Find where the given text appears and provide that cell's center as (X, Y) coordinate. 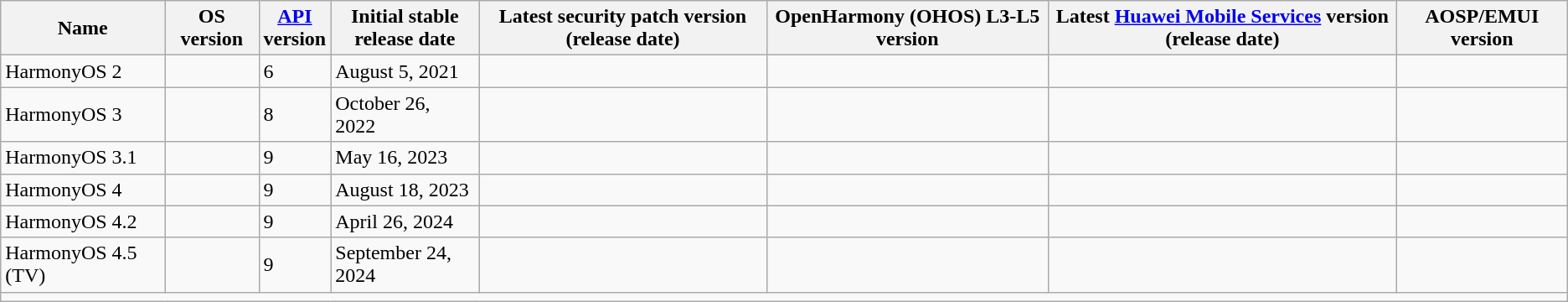
HarmonyOS 2 (83, 71)
October 26, 2022 (405, 114)
Latest security patch version (release date) (623, 29)
Initial stablerelease date (405, 29)
September 24, 2024 (405, 265)
HarmonyOS 4 (83, 190)
August 5, 2021 (405, 71)
Name (83, 29)
HarmonyOS 3 (83, 114)
HarmonyOS 3.1 (83, 158)
6 (295, 71)
OpenHarmony (OHOS) L3-L5 version (907, 29)
Latest Huawei Mobile Services version (release date) (1222, 29)
8 (295, 114)
HarmonyOS 4.5 (TV) (83, 265)
APIversion (295, 29)
HarmonyOS 4.2 (83, 221)
May 16, 2023 (405, 158)
AOSP/EMUI version (1482, 29)
April 26, 2024 (405, 221)
OS version (212, 29)
August 18, 2023 (405, 190)
